Search for the cell housing the specified text and yield its (x, y) center coordinate. 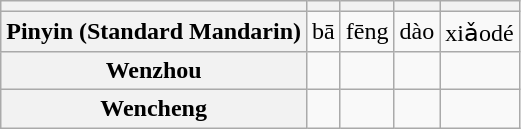
Wenzhou (154, 70)
fēng (367, 32)
xiǎodé (480, 32)
dào (417, 32)
bā (324, 32)
Pinyin (Standard Mandarin) (154, 32)
Wencheng (154, 108)
